Search for the cell housing the specified text and yield its (x, y) center coordinate. 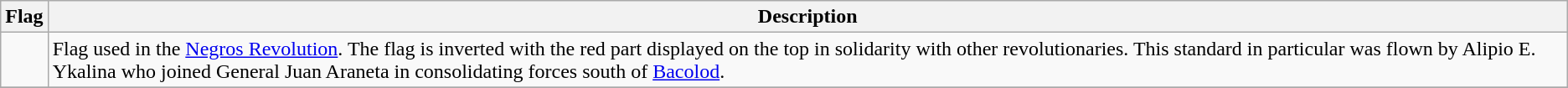
Description (807, 17)
Flag (24, 17)
